Locate the cell with the specified text and output its (X, Y) center coordinate. 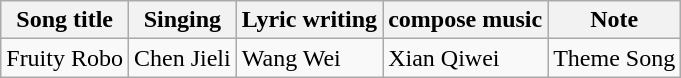
Song title (65, 20)
compose music (466, 20)
Theme Song (614, 58)
Chen Jieli (183, 58)
Xian Qiwei (466, 58)
Lyric writing (309, 20)
Wang Wei (309, 58)
Singing (183, 20)
Fruity Robo (65, 58)
Note (614, 20)
